Extract the (X, Y) coordinate from the center of the cell holding the provided text.  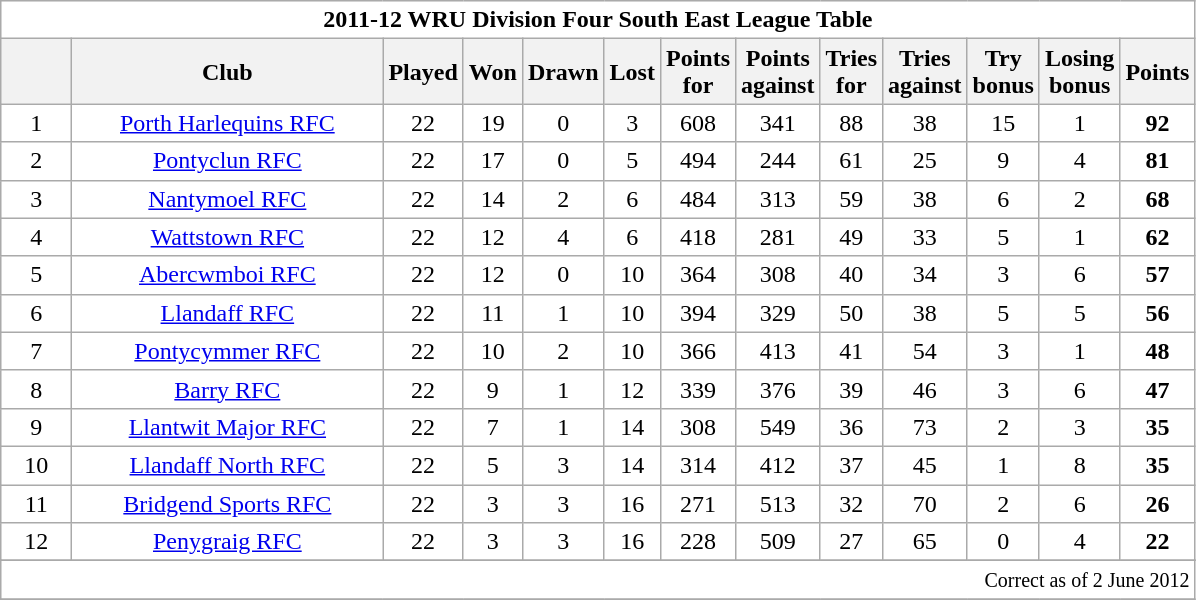
Points (1158, 72)
26 (1158, 503)
Abercwmboi RFC (228, 275)
484 (698, 199)
Losing bonus (1079, 72)
49 (852, 237)
88 (852, 123)
341 (778, 123)
33 (925, 237)
313 (778, 199)
27 (852, 542)
549 (778, 427)
32 (852, 503)
37 (852, 465)
314 (698, 465)
Try bonus (1003, 72)
36 (852, 427)
366 (698, 351)
Lost (632, 72)
Tries for (852, 72)
50 (852, 313)
412 (778, 465)
68 (1158, 199)
Won (492, 72)
Wattstown RFC (228, 237)
Llandaff RFC (228, 313)
Llantwit Major RFC (228, 427)
Barry RFC (228, 389)
59 (852, 199)
73 (925, 427)
Club (228, 72)
Points for (698, 72)
Bridgend Sports RFC (228, 503)
Nantymoel RFC (228, 199)
509 (778, 542)
Llandaff North RFC (228, 465)
Drawn (563, 72)
45 (925, 465)
Points against (778, 72)
15 (1003, 123)
418 (698, 237)
513 (778, 503)
39 (852, 389)
494 (698, 161)
Correct as of 2 June 2012 (598, 580)
40 (852, 275)
56 (1158, 313)
25 (925, 161)
271 (698, 503)
70 (925, 503)
2011-12 WRU Division Four South East League Table (598, 20)
Tries against (925, 72)
339 (698, 389)
Penygraig RFC (228, 542)
57 (1158, 275)
48 (1158, 351)
47 (1158, 389)
329 (778, 313)
376 (778, 389)
34 (925, 275)
19 (492, 123)
46 (925, 389)
62 (1158, 237)
608 (698, 123)
281 (778, 237)
228 (698, 542)
81 (1158, 161)
413 (778, 351)
Pontyclun RFC (228, 161)
65 (925, 542)
Porth Harlequins RFC (228, 123)
Played (423, 72)
364 (698, 275)
92 (1158, 123)
61 (852, 161)
41 (852, 351)
54 (925, 351)
17 (492, 161)
Pontycymmer RFC (228, 351)
394 (698, 313)
244 (778, 161)
